Scan for the cell matching the given text and deliver its (X, Y) coordinate at center. 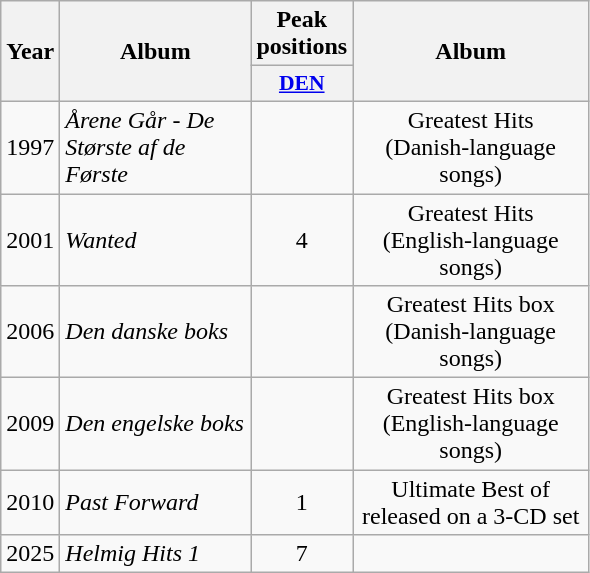
Greatest Hits box (English-language songs) (471, 424)
Den danske boks (156, 332)
Greatest Hits (English-language songs) (471, 240)
Ultimate Best of released on a 3-CD set (471, 502)
Greatest Hits box (Danish-language songs) (471, 332)
1 (302, 502)
2001 (30, 240)
Årene Går - De Største af de Første (156, 147)
2009 (30, 424)
7 (302, 554)
Helmig Hits 1 (156, 554)
2025 (30, 554)
1997 (30, 147)
2006 (30, 332)
Year (30, 52)
DEN (302, 84)
Den engelske boks (156, 424)
Past Forward (156, 502)
Greatest Hits (Danish-language songs) (471, 147)
4 (302, 240)
2010 (30, 502)
Peak positions (302, 34)
Wanted (156, 240)
